Locate the cell with the specified text and output its [x, y] center coordinate. 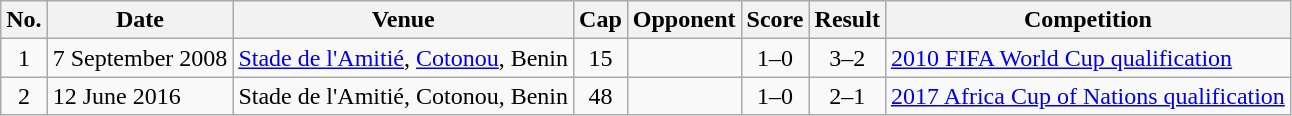
3–2 [847, 58]
Opponent [684, 20]
1 [24, 58]
12 June 2016 [140, 96]
15 [601, 58]
48 [601, 96]
7 September 2008 [140, 58]
2 [24, 96]
Competition [1088, 20]
2017 Africa Cup of Nations qualification [1088, 96]
Cap [601, 20]
Score [775, 20]
Date [140, 20]
Venue [404, 20]
2–1 [847, 96]
Result [847, 20]
2010 FIFA World Cup qualification [1088, 58]
No. [24, 20]
